Pinpoint the cell where the given text exists, returning its (x, y) midpoint coordinate. 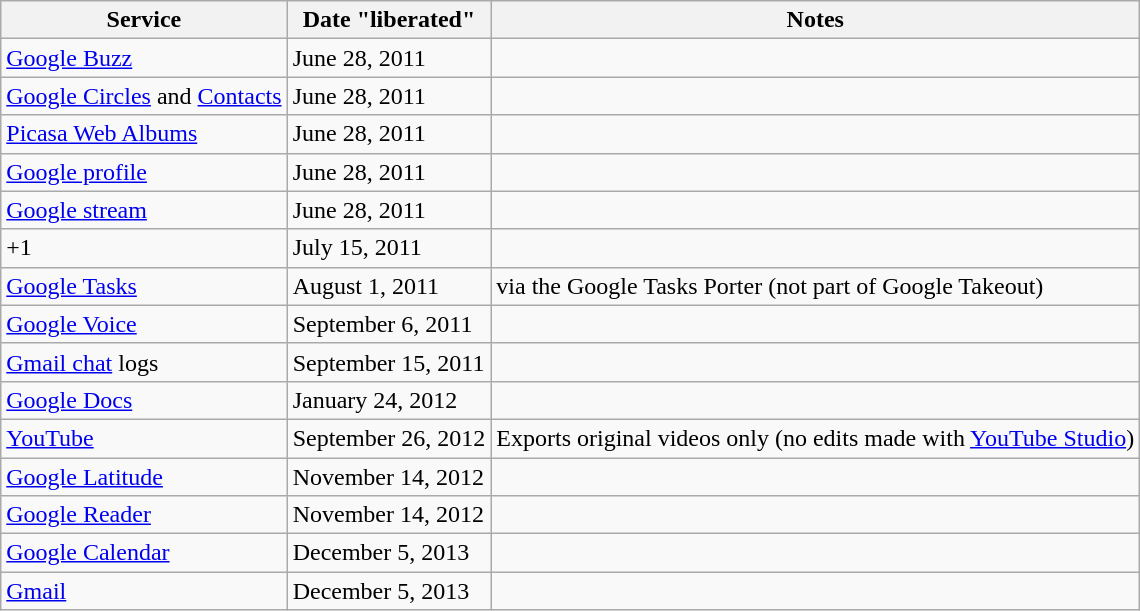
Google profile (144, 172)
Google Latitude (144, 477)
Google Buzz (144, 58)
via the Google Tasks Porter (not part of Google Takeout) (816, 286)
Date "liberated" (389, 20)
Notes (816, 20)
YouTube (144, 438)
Service (144, 20)
Google Reader (144, 515)
September 26, 2012 (389, 438)
Gmail (144, 591)
Google Calendar (144, 553)
Google Tasks (144, 286)
Picasa Web Albums (144, 134)
July 15, 2011 (389, 248)
Gmail chat logs (144, 362)
September 15, 2011 (389, 362)
Google Circles and Contacts (144, 96)
+1 (144, 248)
Google Docs (144, 400)
Exports original videos only (no edits made with YouTube Studio) (816, 438)
Google stream (144, 210)
September 6, 2011 (389, 324)
August 1, 2011 (389, 286)
Google Voice (144, 324)
January 24, 2012 (389, 400)
